Return the (X, Y) coordinate for the center point of the cell that contains the specified text.  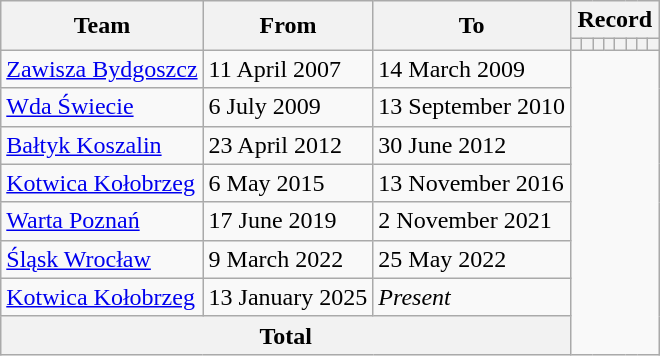
6 May 2015 (288, 183)
11 April 2007 (288, 69)
Warta Poznań (102, 221)
13 January 2025 (288, 297)
Wda Świecie (102, 107)
13 September 2010 (472, 107)
14 March 2009 (472, 69)
Present (472, 297)
2 November 2021 (472, 221)
25 May 2022 (472, 259)
Śląsk Wrocław (102, 259)
Bałtyk Koszalin (102, 145)
23 April 2012 (288, 145)
From (288, 26)
9 March 2022 (288, 259)
Total (286, 335)
Zawisza Bydgoszcz (102, 69)
6 July 2009 (288, 107)
To (472, 26)
Team (102, 26)
17 June 2019 (288, 221)
Record (614, 20)
13 November 2016 (472, 183)
30 June 2012 (472, 145)
